Capture the cell that displays the provided text and extract its [x, y] central coordinate. 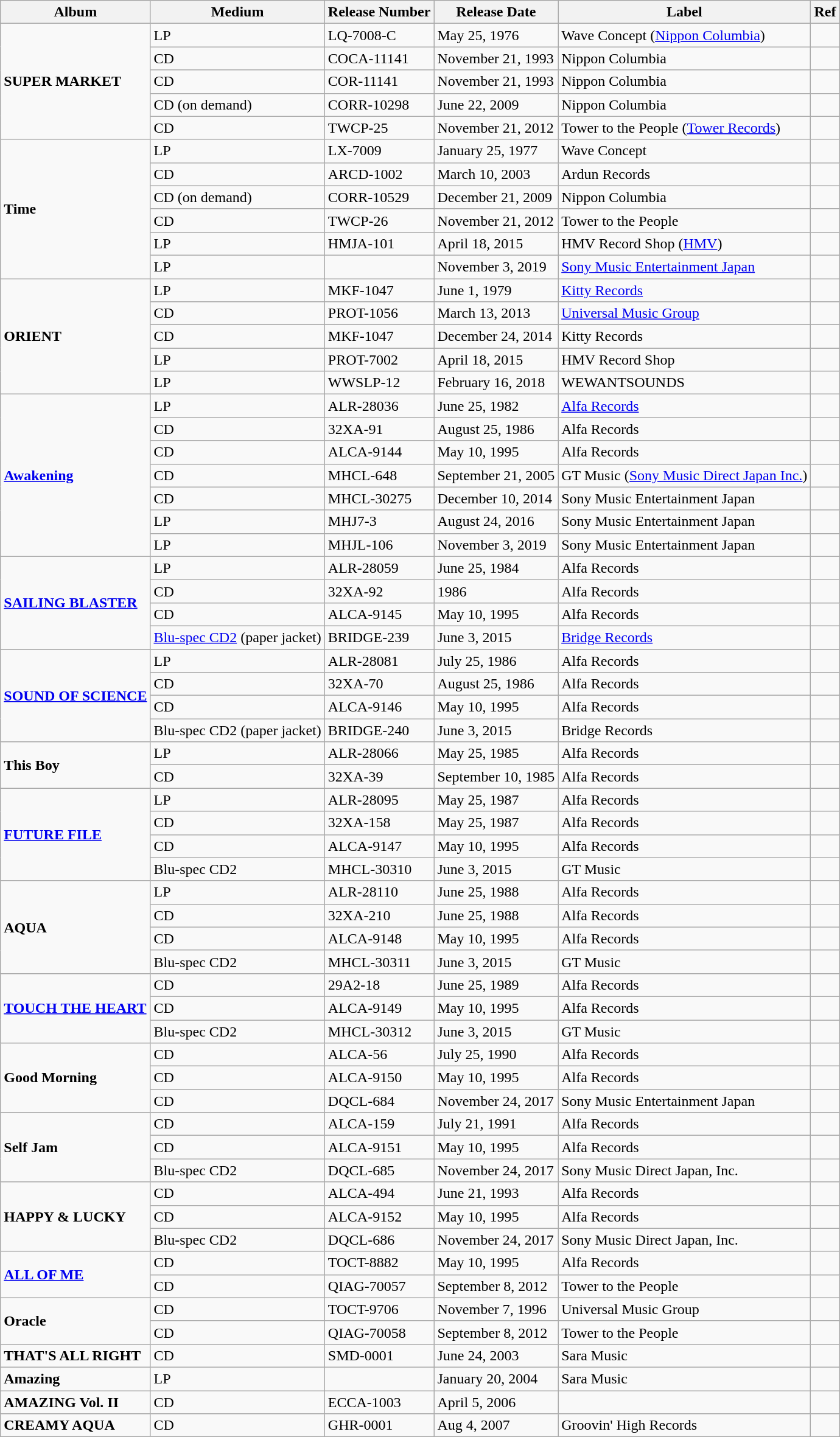
GHR-0001 [379, 1425]
ALR-28110 [379, 892]
SOUND OF SCIENCE [75, 695]
August 24, 2016 [496, 522]
ALCA-56 [379, 1055]
29A2-18 [379, 985]
TOUCH THE HEART [75, 1008]
TOCT-8882 [379, 1263]
AQUA [75, 927]
SMD-0001 [379, 1355]
Ref [825, 12]
Tower to the People (Tower Records) [684, 128]
Groovin' High Records [684, 1425]
32XA-70 [379, 684]
ALCA-9146 [379, 707]
GT Music (Sony Music Direct Japan Inc.) [684, 475]
ALCA-9150 [379, 1078]
ALCA-9149 [379, 1008]
AMAZING Vol. II [75, 1402]
PROT-7002 [379, 360]
July 25, 1986 [496, 660]
Awakening [75, 475]
June 1, 1979 [496, 290]
This Boy [75, 765]
MHCL-648 [379, 475]
ORIENT [75, 337]
Release Number [379, 12]
January 25, 1977 [496, 151]
ALCA-9148 [379, 939]
December 24, 2014 [496, 337]
July 21, 1991 [496, 1124]
32XA-39 [379, 777]
SAILING BLASTER [75, 603]
QIAG-70058 [379, 1332]
Amazing [75, 1379]
MHCL-30310 [379, 869]
HMV Record Shop (HMV) [684, 243]
ARCD-1002 [379, 174]
June 22, 2009 [496, 105]
QIAG-70057 [379, 1286]
January 20, 2004 [496, 1379]
ALCA-9144 [379, 452]
HMV Record Shop [684, 360]
Medium [237, 12]
Oracle [75, 1321]
THAT'S ALL RIGHT [75, 1355]
June 25, 1984 [496, 568]
DQCL-684 [379, 1101]
September 10, 1985 [496, 777]
ALCA-159 [379, 1124]
Wave Concept [684, 151]
June 24, 2003 [496, 1355]
TWCP-25 [379, 128]
May 25, 1976 [496, 35]
MHCL-30312 [379, 1032]
32XA-91 [379, 429]
April 5, 2006 [496, 1402]
December 10, 2014 [496, 498]
ALCA-9145 [379, 614]
February 16, 2018 [496, 383]
Time [75, 209]
DQCL-686 [379, 1240]
1986 [496, 591]
Good Morning [75, 1078]
Self Jam [75, 1147]
ECCA-1003 [379, 1402]
FUTURE FILE [75, 834]
HMJA-101 [379, 243]
32XA-158 [379, 823]
November 7, 1996 [496, 1309]
ALR-28095 [379, 800]
ALR-28036 [379, 406]
LX-7009 [379, 151]
BRIDGE-240 [379, 730]
Release Date [496, 12]
MHCL-30311 [379, 962]
MHJ7-3 [379, 522]
ALCA-494 [379, 1194]
HAPPY & LUCKY [75, 1217]
WEWANTSOUNDS [684, 383]
ALCA-9147 [379, 846]
December 21, 2009 [496, 197]
Ardun Records [684, 174]
ALR-28066 [379, 753]
DQCL-685 [379, 1170]
ALCA-9151 [379, 1147]
PROT-1056 [379, 313]
Aug 4, 2007 [496, 1425]
June 21, 1993 [496, 1194]
CORR-10298 [379, 105]
July 25, 1990 [496, 1055]
SUPER MARKET [75, 82]
ALCA-9152 [379, 1217]
CORR-10529 [379, 197]
ALR-28081 [379, 660]
COR-11141 [379, 82]
Album [75, 12]
TWCP-26 [379, 220]
May 25, 1985 [496, 753]
32XA-92 [379, 591]
CREAMY AQUA [75, 1425]
BRIDGE-239 [379, 637]
COCA-11141 [379, 58]
WWSLP-12 [379, 383]
June 25, 1982 [496, 406]
LQ-7008-C [379, 35]
Wave Concept (Nippon Columbia) [684, 35]
ALR-28059 [379, 568]
MHCL-30275 [379, 498]
March 13, 2013 [496, 313]
ALL OF ME [75, 1274]
Label [684, 12]
September 21, 2005 [496, 475]
TOCT-9706 [379, 1309]
March 10, 2003 [496, 174]
32XA-210 [379, 915]
MHJL-106 [379, 545]
June 25, 1989 [496, 985]
